Locate the cell with the specified text and output its [X, Y] center coordinate. 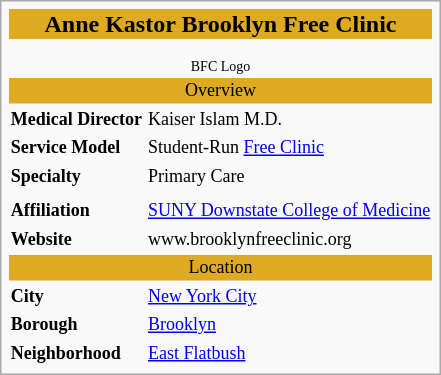
Student-Run Free Clinic [288, 148]
Affiliation [76, 211]
New York City [288, 297]
Service Model [76, 148]
www.brooklynfreeclinic.org [288, 240]
Anne Kastor Brooklyn Free Clinic [220, 24]
Overview [220, 91]
Primary Care [288, 177]
Specialty [76, 177]
SUNY Downstate College of Medicine [288, 211]
Website [76, 240]
BFC Logo [220, 58]
Brooklyn [288, 325]
Kaiser Islam M.D. [288, 120]
East Flatbush [288, 354]
Neighborhood [76, 354]
Borough [76, 325]
Location [220, 268]
City [76, 297]
Medical Director [76, 120]
